Detect which cell encompasses the target text, then output its (x, y) center coordinate. 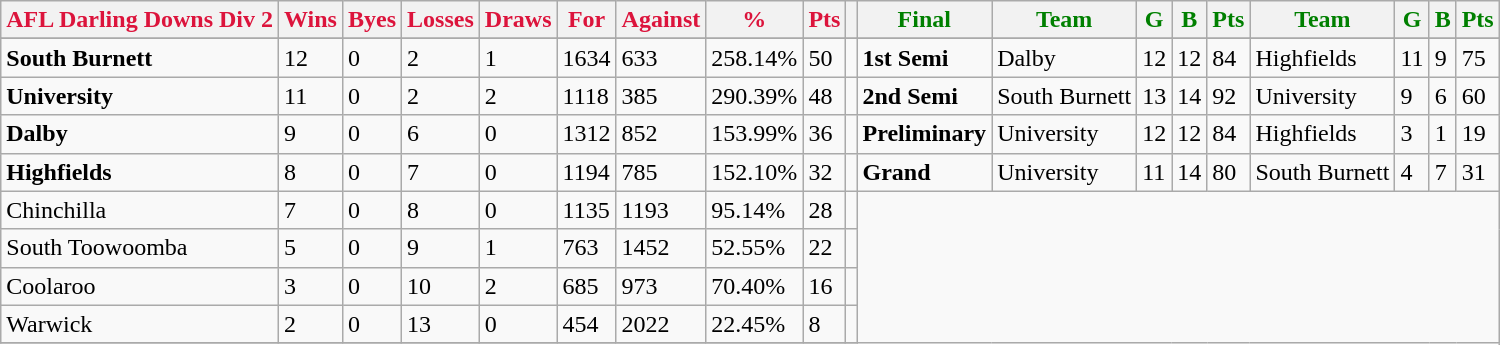
48 (824, 96)
52.55% (754, 248)
633 (661, 58)
4 (1412, 172)
28 (824, 210)
852 (661, 134)
1118 (586, 96)
Preliminary (924, 134)
685 (586, 286)
1312 (586, 134)
Wins (311, 20)
1452 (661, 248)
Byes (372, 20)
50 (824, 58)
5 (311, 248)
60 (1478, 96)
31 (1478, 172)
152.10% (754, 172)
AFL Darling Downs Div 2 (140, 20)
22.45% (754, 324)
Draws (518, 20)
Chinchilla (140, 210)
16 (824, 286)
153.99% (754, 134)
763 (586, 248)
32 (824, 172)
1194 (586, 172)
1135 (586, 210)
Losses (441, 20)
For (586, 20)
36 (824, 134)
92 (1228, 96)
785 (661, 172)
1634 (586, 58)
75 (1478, 58)
258.14% (754, 58)
1193 (661, 210)
22 (824, 248)
Grand (924, 172)
Coolaroo (140, 286)
1st Semi (924, 58)
290.39% (754, 96)
454 (586, 324)
2022 (661, 324)
2nd Semi (924, 96)
Final (924, 20)
80 (1228, 172)
Against (661, 20)
% (754, 20)
70.40% (754, 286)
19 (1478, 134)
385 (661, 96)
95.14% (754, 210)
973 (661, 286)
South Toowoomba (140, 248)
Warwick (140, 324)
10 (441, 286)
